Pinpoint the cell where the given text exists, returning its (x, y) midpoint coordinate. 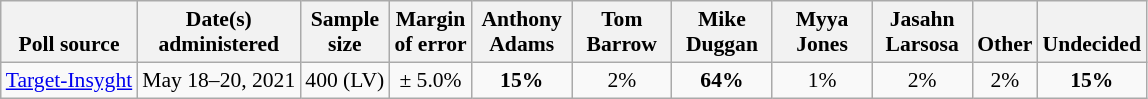
400 (LV) (344, 80)
Target-Insyght (69, 80)
Other (1004, 32)
May 18–20, 2021 (218, 80)
AnthonyAdams (522, 32)
Samplesize (344, 32)
Date(s)administered (218, 32)
MikeDuggan (722, 32)
Poll source (69, 32)
TomBarrow (622, 32)
± 5.0% (430, 80)
Undecided (1092, 32)
JasahnLarsosa (922, 32)
1% (822, 80)
64% (722, 80)
MyyaJones (822, 32)
Marginof error (430, 32)
